Locate the cell with the specified text and output its (X, Y) center coordinate. 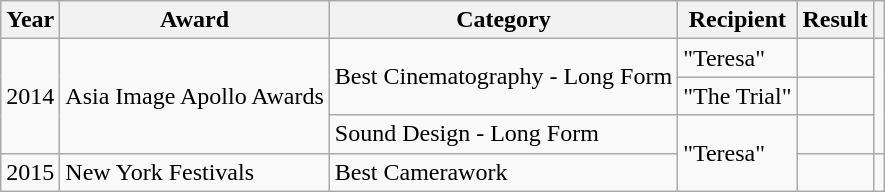
Asia Image Apollo Awards (194, 96)
"The Trial" (738, 96)
New York Festivals (194, 172)
Best Camerawork (503, 172)
Award (194, 20)
2014 (30, 96)
Category (503, 20)
Year (30, 20)
Result (835, 20)
Sound Design - Long Form (503, 134)
Best Cinematography - Long Form (503, 77)
Recipient (738, 20)
2015 (30, 172)
